Detect which cell encompasses the target text, then output its [x, y] center coordinate. 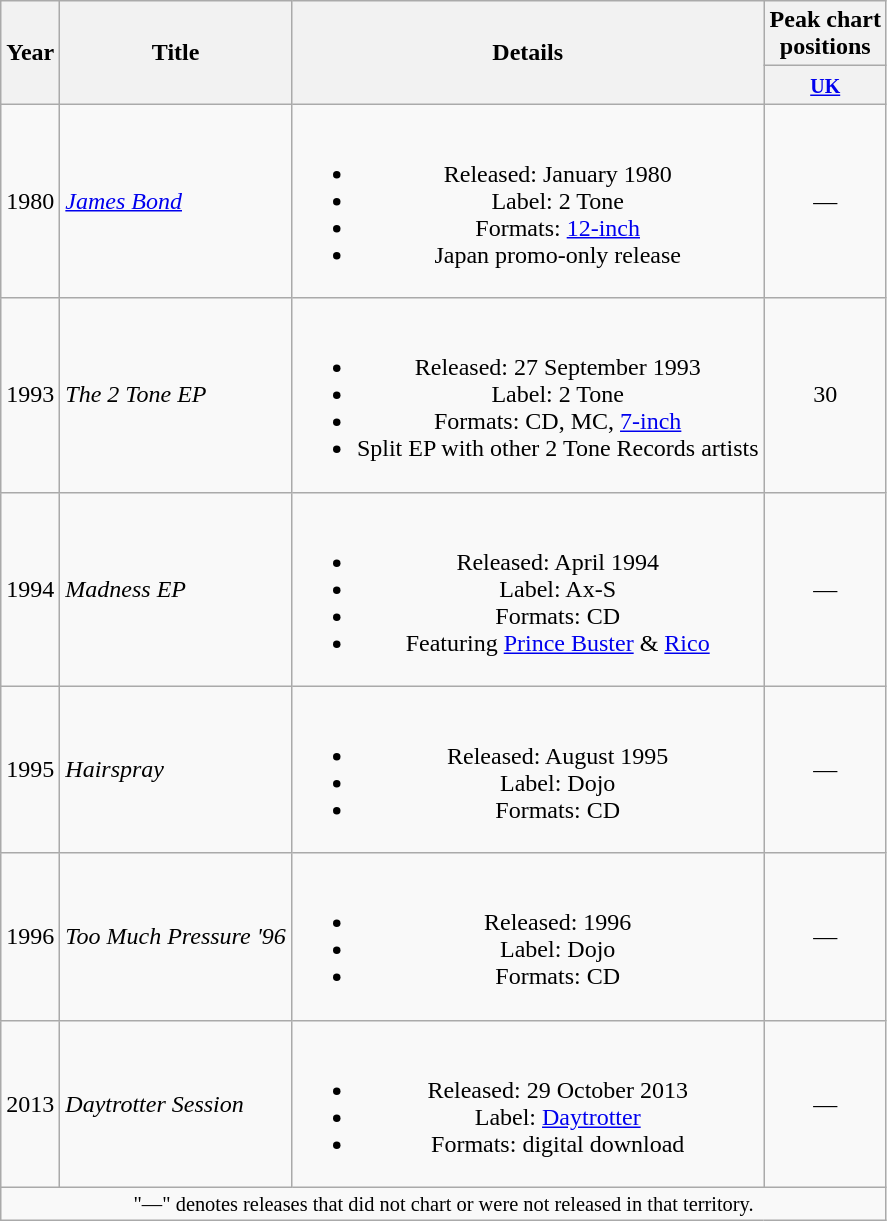
1996 [30, 936]
2013 [30, 1104]
Hairspray [176, 770]
Released: 1996Label: DojoFormats: CD [528, 936]
30 [825, 395]
Released: August 1995Label: DojoFormats: CD [528, 770]
1993 [30, 395]
1994 [30, 589]
Released: April 1994Label: Ax-SFormats: CDFeaturing Prince Buster & Rico [528, 589]
Title [176, 52]
Details [528, 52]
James Bond [176, 201]
Released: 29 October 2013Label: DaytrotterFormats: digital download [528, 1104]
Daytrotter Session [176, 1104]
Released: 27 September 1993Label: 2 ToneFormats: CD, MC, 7-inchSplit EP with other 2 Tone Records artists [528, 395]
Too Much Pressure '96 [176, 936]
"—" denotes releases that did not chart or were not released in that territory. [444, 1204]
The 2 Tone EP [176, 395]
1980 [30, 201]
Released: January 1980Label: 2 ToneFormats: 12-inchJapan promo-only release [528, 201]
UK [825, 85]
Peak chartpositions [825, 34]
Madness EP [176, 589]
1995 [30, 770]
Year [30, 52]
